Return [X, Y] of the center of cell containing provided text 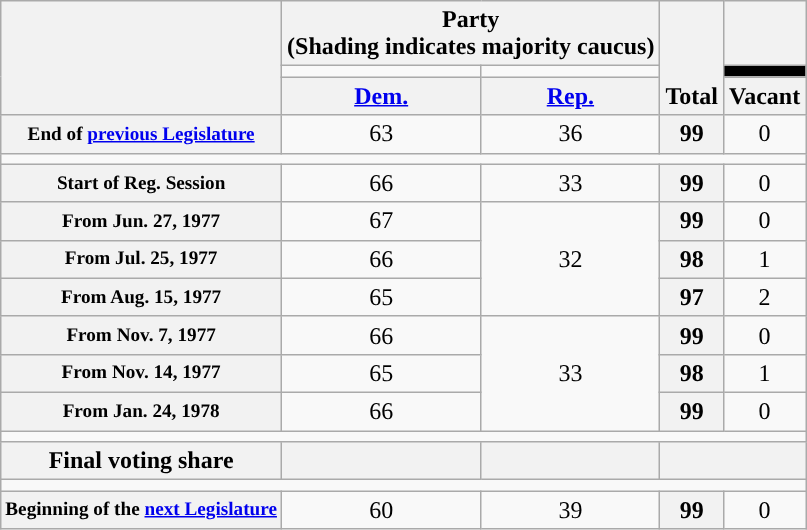
60 [382, 510]
32 [570, 259]
Dem. [382, 96]
Start of Reg. Session [142, 183]
39 [570, 510]
From Aug. 15, 1977 [142, 297]
Party (Shading indicates majority caucus) [471, 34]
From Jun. 27, 1977 [142, 221]
97 [692, 297]
Final voting share [142, 461]
From Jul. 25, 1977 [142, 259]
36 [570, 134]
From Jan. 24, 1978 [142, 411]
Rep. [570, 96]
From Nov. 14, 1977 [142, 373]
Total [692, 58]
Vacant [764, 96]
2 [764, 297]
From Nov. 7, 1977 [142, 335]
End of previous Legislature [142, 134]
Beginning of the next Legislature [142, 510]
67 [382, 221]
63 [382, 134]
